Identify which cell holds the provided text, then report its (x, y) central coordinate. 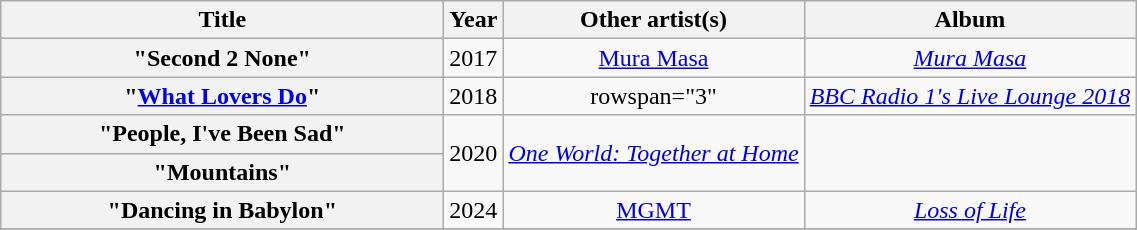
"People, I've Been Sad" (222, 134)
Title (222, 20)
BBC Radio 1's Live Lounge 2018 (970, 96)
2017 (474, 58)
rowspan="3" (654, 96)
Loss of Life (970, 210)
"Second 2 None" (222, 58)
MGMT (654, 210)
Album (970, 20)
"Dancing in Babylon" (222, 210)
2018 (474, 96)
"What Lovers Do" (222, 96)
Other artist(s) (654, 20)
2024 (474, 210)
One World: Together at Home (654, 153)
"Mountains" (222, 172)
2020 (474, 153)
Year (474, 20)
